Determine the [X, Y] coordinate at the center of the cell enclosing the given text.  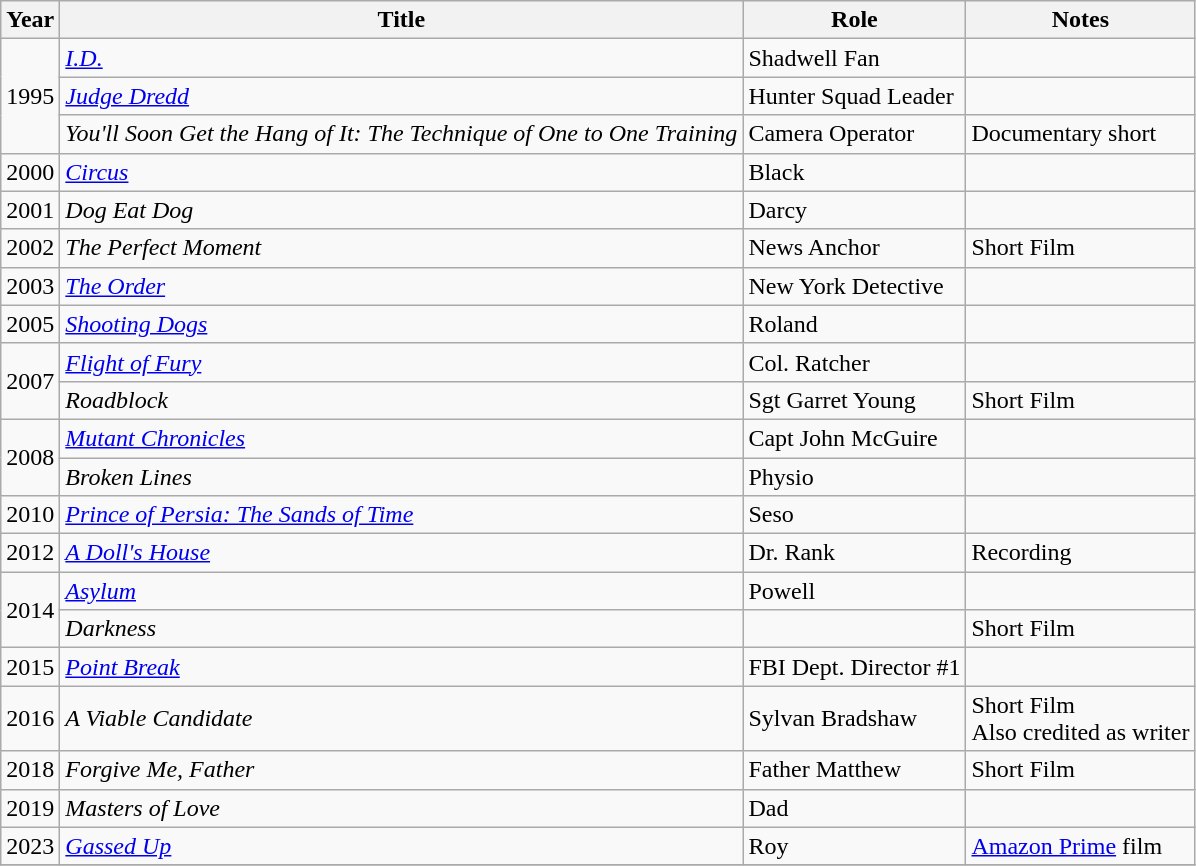
The Order [402, 286]
Circus [402, 172]
Role [854, 20]
2002 [30, 248]
Short FilmAlso credited as writer [1080, 718]
Gassed Up [402, 846]
Capt John McGuire [854, 438]
2014 [30, 610]
2000 [30, 172]
Shadwell Fan [854, 58]
Dr. Rank [854, 553]
Sylvan Bradshaw [854, 718]
Darcy [854, 210]
2019 [30, 808]
2018 [30, 770]
2007 [30, 381]
Shooting Dogs [402, 324]
Year [30, 20]
Mutant Chronicles [402, 438]
Sgt Garret Young [854, 400]
Masters of Love [402, 808]
Black [854, 172]
2016 [30, 718]
Physio [854, 477]
Flight of Fury [402, 362]
A Doll's House [402, 553]
The Perfect Moment [402, 248]
FBI Dept. Director #1 [854, 667]
Dog Eat Dog [402, 210]
New York Detective [854, 286]
Seso [854, 515]
2003 [30, 286]
1995 [30, 96]
News Anchor [854, 248]
Roy [854, 846]
Broken Lines [402, 477]
Point Break [402, 667]
Darkness [402, 629]
Recording [1080, 553]
Roland [854, 324]
2008 [30, 457]
2015 [30, 667]
Hunter Squad Leader [854, 96]
2001 [30, 210]
Forgive Me, Father [402, 770]
Asylum [402, 591]
Amazon Prime film [1080, 846]
You'll Soon Get the Hang of It: The Technique of One to One Training [402, 134]
Camera Operator [854, 134]
2012 [30, 553]
Dad [854, 808]
Col. Ratcher [854, 362]
2005 [30, 324]
Prince of Persia: The Sands of Time [402, 515]
Roadblock [402, 400]
Powell [854, 591]
Father Matthew [854, 770]
A Viable Candidate [402, 718]
I.D. [402, 58]
Judge Dredd [402, 96]
Title [402, 20]
2010 [30, 515]
2023 [30, 846]
Notes [1080, 20]
Documentary short [1080, 134]
